Search for the cell housing the specified text and yield its [x, y] center coordinate. 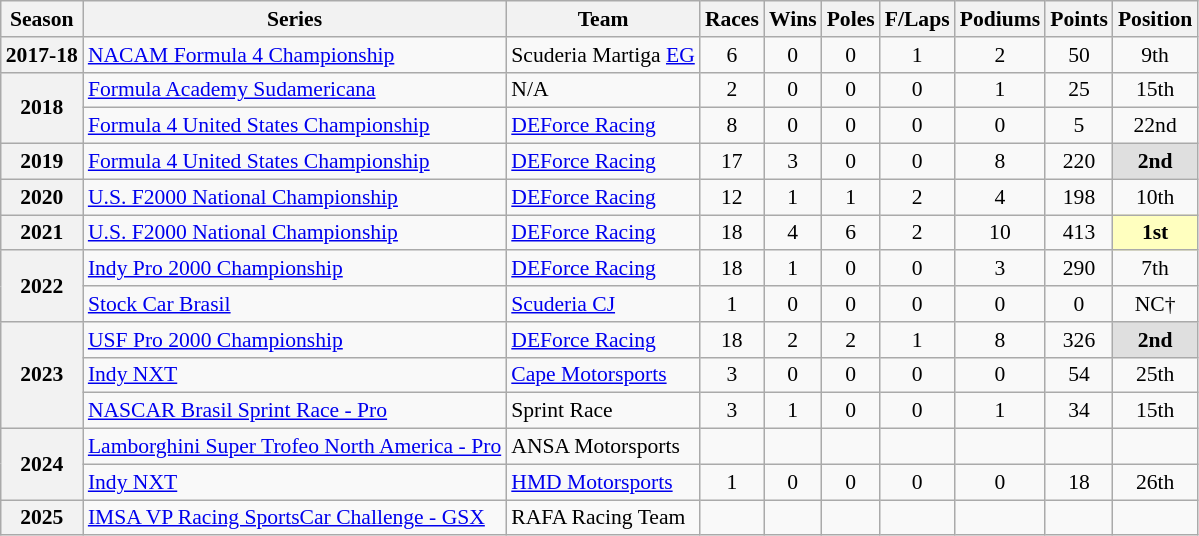
Podiums [1000, 19]
NASCAR Brasil Sprint Race - Pro [294, 411]
2025 [42, 518]
220 [1079, 162]
Races [732, 19]
50 [1079, 55]
Points [1079, 19]
290 [1079, 269]
2017-18 [42, 55]
Sprint Race [603, 411]
Indy Pro 2000 Championship [294, 269]
Poles [851, 19]
7th [1155, 269]
HMD Motorsports [603, 482]
RAFA Racing Team [603, 518]
Cape Motorsports [603, 375]
9th [1155, 55]
2019 [42, 162]
5 [1079, 126]
2022 [42, 286]
10th [1155, 197]
1st [1155, 233]
Series [294, 19]
Position [1155, 19]
ANSA Motorsports [603, 447]
2021 [42, 233]
Scuderia Martiga EG [603, 55]
25 [1079, 90]
Scuderia CJ [603, 304]
26th [1155, 482]
NC† [1155, 304]
34 [1079, 411]
Wins [793, 19]
326 [1079, 340]
NACAM Formula 4 Championship [294, 55]
2024 [42, 464]
Season [42, 19]
Lamborghini Super Trofeo North America - Pro [294, 447]
IMSA VP Racing SportsCar Challenge - GSX [294, 518]
25th [1155, 375]
2018 [42, 108]
Stock Car Brasil [294, 304]
Formula Academy Sudamericana [294, 90]
22nd [1155, 126]
198 [1079, 197]
2023 [42, 376]
2020 [42, 197]
12 [732, 197]
10 [1000, 233]
N/A [603, 90]
USF Pro 2000 Championship [294, 340]
F/Laps [918, 19]
413 [1079, 233]
54 [1079, 375]
17 [732, 162]
Team [603, 19]
